Provide the (x, y) coordinate of the cell's center where the given text is located.  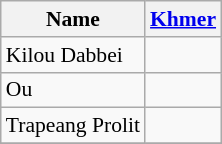
Name (73, 19)
Ou (73, 90)
Kilou Dabbei (73, 55)
Trapeang Prolit (73, 126)
Khmer (183, 19)
